Output the (x, y) coordinate of the center of the cell containing the given text.  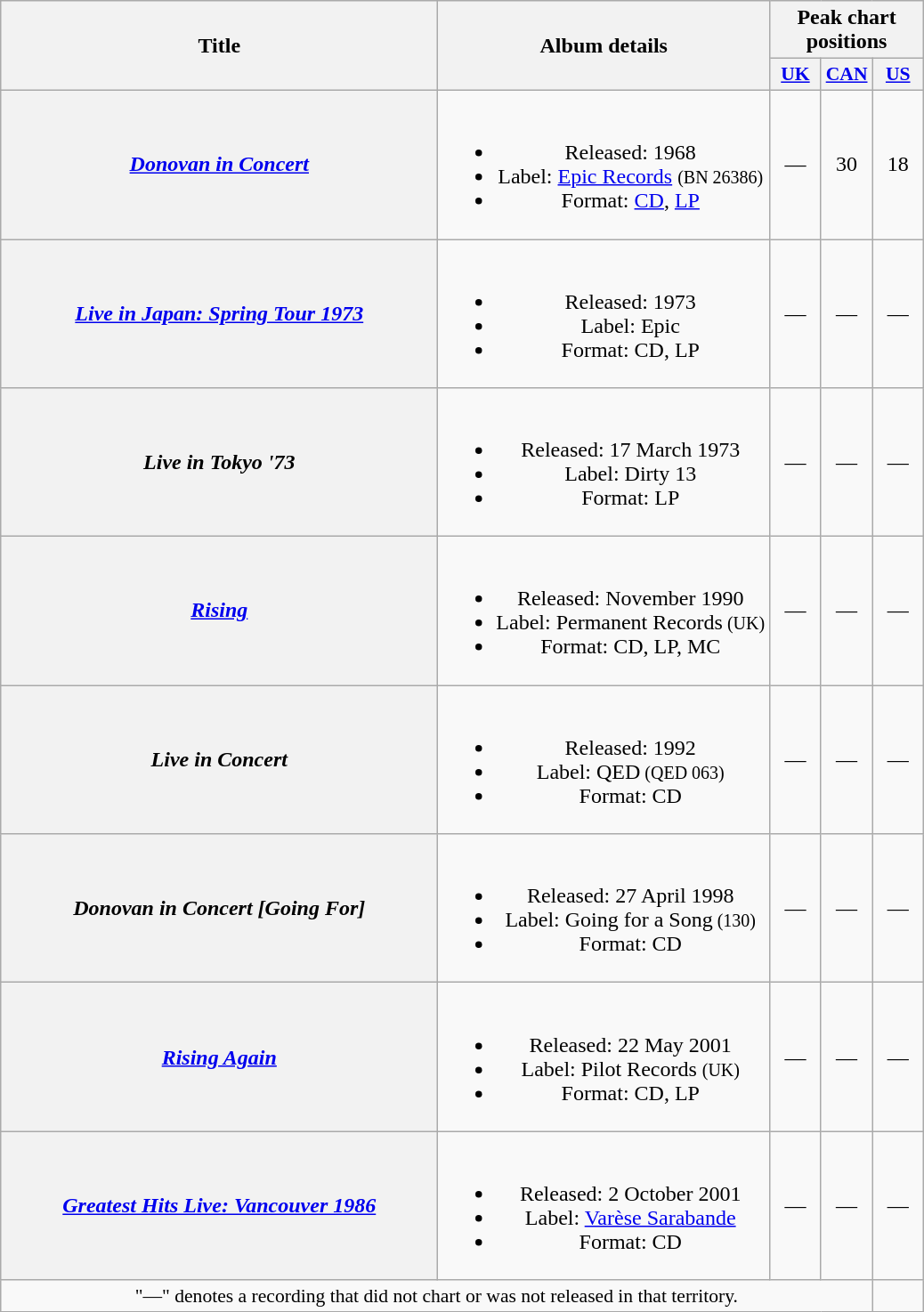
Released: 1992Label: QED (QED 063)Format: CD (604, 760)
US (898, 75)
Released: November 1990Label: Permanent Records (UK)Format: CD, LP, MC (604, 611)
Title (219, 46)
Released: 1973Label: EpicFormat: CD, LP (604, 313)
Live in Tokyo '73 (219, 463)
Rising (219, 611)
Donovan in Concert [Going For] (219, 908)
Released: 22 May 2001Label: Pilot Records (UK)Format: CD, LP (604, 1057)
Released: 2 October 2001Label: Varèse SarabandeFormat: CD (604, 1205)
Rising Again (219, 1057)
30 (847, 164)
UK (796, 75)
Greatest Hits Live: Vancouver 1986 (219, 1205)
Peak chart positions (847, 30)
Donovan in Concert (219, 164)
Live in Concert (219, 760)
Released: 1968Label: Epic Records (BN 26386)Format: CD, LP (604, 164)
Album details (604, 46)
Released: 27 April 1998Label: Going for a Song (130)Format: CD (604, 908)
18 (898, 164)
CAN (847, 75)
"—" denotes a recording that did not chart or was not released in that territory. (436, 1296)
Live in Japan: Spring Tour 1973 (219, 313)
Released: 17 March 1973Label: Dirty 13Format: LP (604, 463)
